Extract the (x, y) coordinate from the center of the cell holding the provided text.  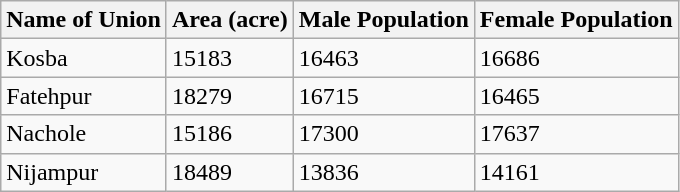
Name of Union (84, 20)
17300 (384, 134)
16465 (576, 96)
16686 (576, 58)
Nachole (84, 134)
18489 (230, 172)
15183 (230, 58)
17637 (576, 134)
Kosba (84, 58)
Male Population (384, 20)
16463 (384, 58)
15186 (230, 134)
13836 (384, 172)
Area (acre) (230, 20)
Fatehpur (84, 96)
Nijampur (84, 172)
16715 (384, 96)
18279 (230, 96)
Female Population (576, 20)
14161 (576, 172)
